Output the [X, Y] coordinate of the center of the cell containing the given text.  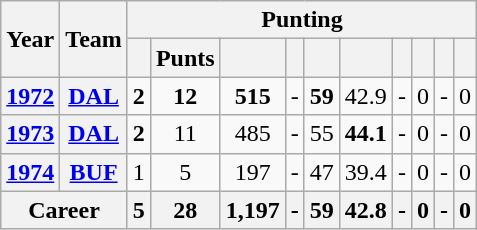
1973 [30, 134]
1 [138, 172]
BUF [94, 172]
Career [64, 210]
1972 [30, 96]
485 [252, 134]
42.9 [366, 96]
47 [322, 172]
28 [185, 210]
Punting [302, 20]
Year [30, 39]
12 [185, 96]
44.1 [366, 134]
11 [185, 134]
197 [252, 172]
Punts [185, 58]
1974 [30, 172]
42.8 [366, 210]
39.4 [366, 172]
1,197 [252, 210]
515 [252, 96]
55 [322, 134]
Team [94, 39]
